For the text-containing cell, return its midpoint in (X, Y) coordinate format. 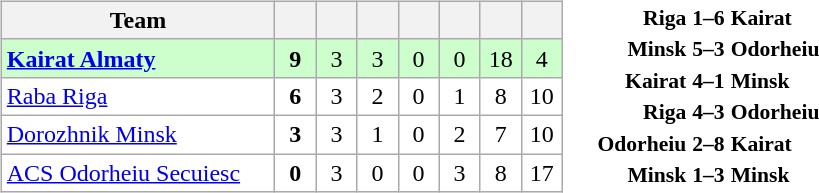
ACS Odorheiu Secuiesc (138, 173)
4–1 (708, 80)
Dorozhnik Minsk (138, 134)
2–8 (708, 143)
1–6 (708, 17)
Raba Riga (138, 96)
4 (542, 58)
6 (296, 96)
Kairat (642, 80)
Odorheiu (642, 143)
4–3 (708, 112)
5–3 (708, 49)
17 (542, 173)
7 (500, 134)
1–3 (708, 175)
Kairat Almaty (138, 58)
18 (500, 58)
9 (296, 58)
Team (138, 20)
